Detect which cell encompasses the target text, then output its [x, y] center coordinate. 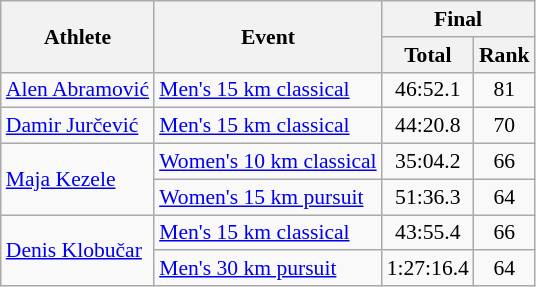
Denis Klobučar [78, 250]
46:52.1 [428, 90]
44:20.8 [428, 126]
35:04.2 [428, 162]
Final [458, 19]
Men's 30 km pursuit [268, 269]
Damir Jurčević [78, 126]
81 [504, 90]
Women's 10 km classical [268, 162]
1:27:16.4 [428, 269]
Alen Abramović [78, 90]
43:55.4 [428, 233]
Women's 15 km pursuit [268, 197]
70 [504, 126]
Maja Kezele [78, 180]
Rank [504, 55]
Event [268, 36]
Athlete [78, 36]
51:36.3 [428, 197]
Total [428, 55]
